Determine the [x, y] coordinate at the center of the cell enclosing the given text.  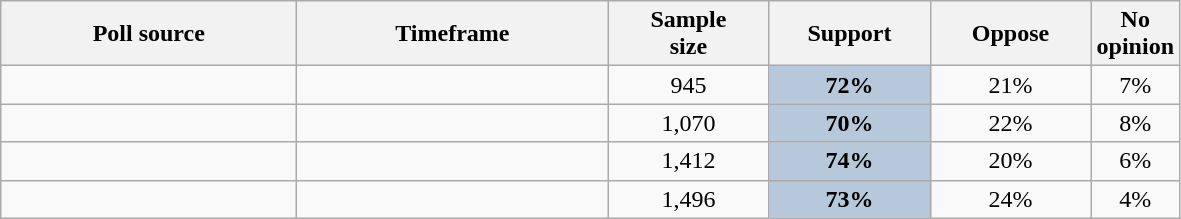
Support [850, 34]
8% [1135, 123]
945 [688, 85]
20% [1010, 161]
21% [1010, 85]
4% [1135, 199]
1,496 [688, 199]
Samplesize [688, 34]
24% [1010, 199]
22% [1010, 123]
Timeframe [452, 34]
Poll source [149, 34]
72% [850, 85]
7% [1135, 85]
74% [850, 161]
70% [850, 123]
1,070 [688, 123]
No opinion [1135, 34]
Oppose [1010, 34]
1,412 [688, 161]
73% [850, 199]
6% [1135, 161]
